Return the [X, Y] coordinate for the center point of the cell that contains the specified text.  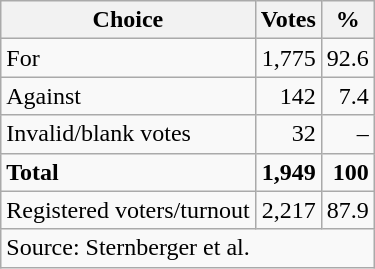
1,949 [288, 172]
7.4 [348, 96]
142 [288, 96]
2,217 [288, 210]
1,775 [288, 58]
Source: Sternberger et al. [188, 248]
% [348, 20]
– [348, 134]
Registered voters/turnout [128, 210]
Total [128, 172]
Invalid/blank votes [128, 134]
Votes [288, 20]
32 [288, 134]
Against [128, 96]
For [128, 58]
100 [348, 172]
92.6 [348, 58]
Choice [128, 20]
87.9 [348, 210]
